Find where the given text appears and provide that cell's center as [x, y] coordinate. 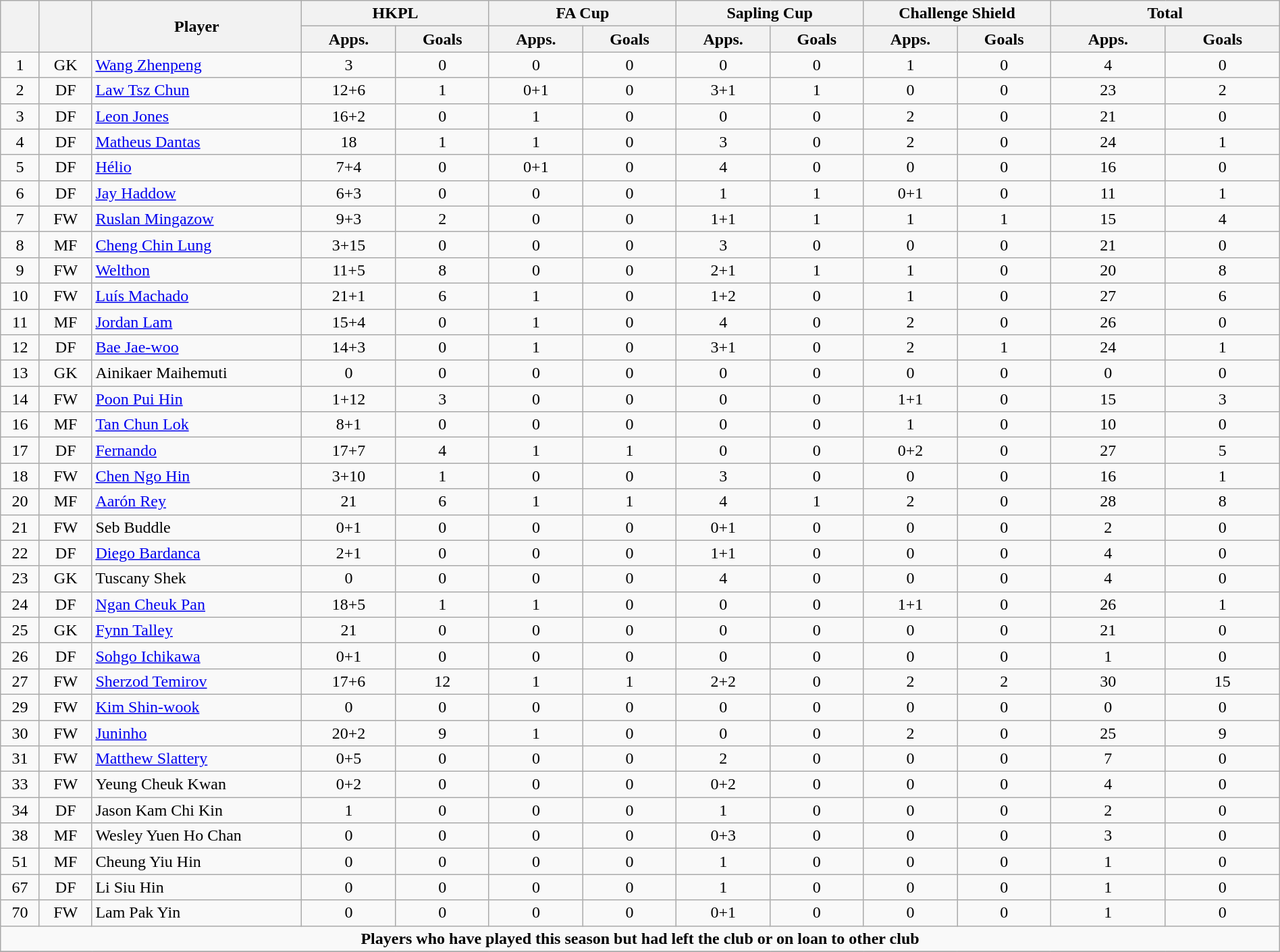
Ruslan Mingazow [197, 219]
Wesley Yuen Ho Chan [197, 836]
Aarón Rey [197, 502]
Ainikaer Maihemuti [197, 373]
Total [1165, 14]
FA Cup [582, 14]
18+5 [348, 604]
0+5 [348, 759]
Chen Ngo Hin [197, 476]
Seb Buddle [197, 527]
51 [20, 862]
Players who have played this season but had left the club or on loan to other club [640, 938]
12+6 [348, 90]
29 [20, 707]
Cheng Chin Lung [197, 244]
22 [20, 553]
8+1 [348, 425]
Matthew Slattery [197, 759]
3+10 [348, 476]
Bae Jae-woo [197, 348]
Poon Pui Hin [197, 399]
1+2 [724, 296]
21+1 [348, 296]
34 [20, 810]
16+2 [348, 116]
9+3 [348, 219]
Welthon [197, 270]
Sherzod Temirov [197, 681]
Wang Zhenpeng [197, 65]
Li Siu Hin [197, 887]
Kim Shin-wook [197, 707]
14 [20, 399]
Lam Pak Yin [197, 913]
Diego Bardanca [197, 553]
1+12 [348, 399]
Ngan Cheuk Pan [197, 604]
3+15 [348, 244]
0+3 [724, 836]
Player [197, 26]
Tan Chun Lok [197, 425]
Leon Jones [197, 116]
Yeung Cheuk Kwan [197, 785]
13 [20, 373]
67 [20, 887]
Fynn Talley [197, 630]
33 [20, 785]
31 [20, 759]
28 [1108, 502]
Cheung Yiu Hin [197, 862]
Sapling Cup [770, 14]
17+7 [348, 450]
Challenge Shield [957, 14]
7+4 [348, 167]
17 [20, 450]
11+5 [348, 270]
15+4 [348, 322]
6+3 [348, 193]
38 [20, 836]
Jordan Lam [197, 322]
2+2 [724, 681]
Tuscany Shek [197, 579]
Fernando [197, 450]
Jay Haddow [197, 193]
Law Tsz Chun [197, 90]
70 [20, 913]
20+2 [348, 733]
Jason Kam Chi Kin [197, 810]
Sohgo Ichikawa [197, 656]
Hélio [197, 167]
17+6 [348, 681]
Luís Machado [197, 296]
HKPL [396, 14]
Matheus Dantas [197, 142]
Juninho [197, 733]
14+3 [348, 348]
